Locate the cell with the specified text and output its [X, Y] center coordinate. 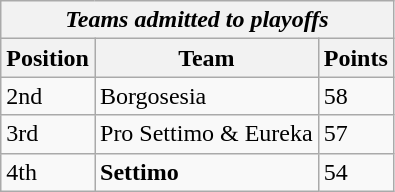
54 [356, 172]
57 [356, 134]
Points [356, 58]
Teams admitted to playoffs [198, 20]
2nd [48, 96]
4th [48, 172]
Settimo [206, 172]
Pro Settimo & Eureka [206, 134]
Borgosesia [206, 96]
Position [48, 58]
58 [356, 96]
Team [206, 58]
3rd [48, 134]
